For the text-containing cell, return its midpoint in [X, Y] coordinate format. 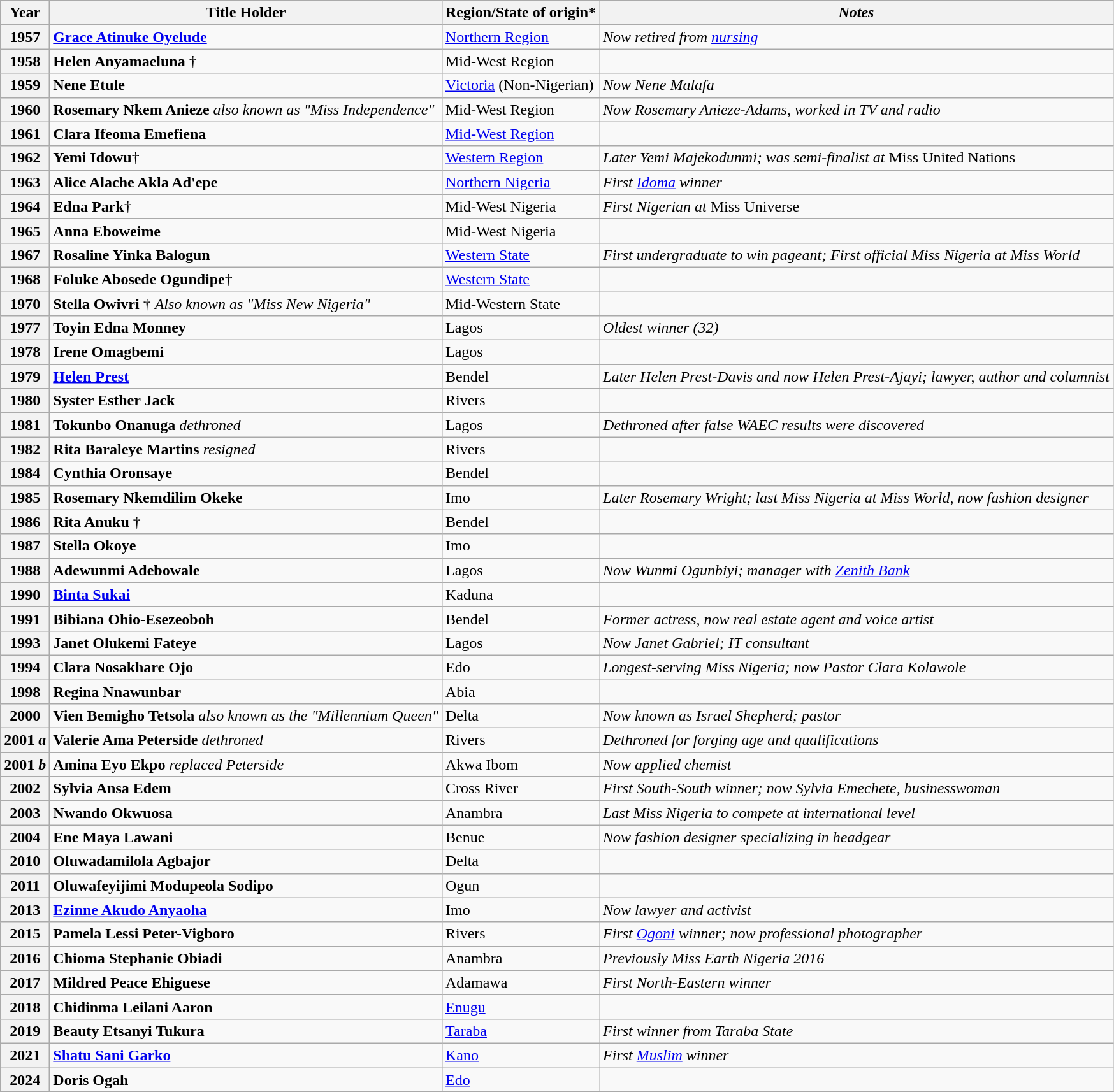
1981 [25, 425]
Taraba [520, 1031]
1958 [25, 61]
1986 [25, 522]
2010 [25, 861]
Bibiana Ohio-Esezeoboh [246, 619]
Tokunbo Onanuga dethroned [246, 425]
Helen Anyamaeluna † [246, 61]
Oluwafeyijimi Modupeola Sodipo [246, 886]
1963 [25, 182]
Rosaline Yinka Balogun [246, 255]
Yemi Idowu† [246, 158]
Shatu Sani Garko [246, 1055]
First South-South winner; now Sylvia Emechete, businesswoman [857, 789]
Toyin Edna Monney [246, 328]
Valerie Ama Peterside dethroned [246, 740]
Akwa Ibom [520, 765]
Oluwadamilola Agbajor [246, 861]
Beauty Etsanyi Tukura [246, 1031]
2024 [25, 1080]
Stella Okoye [246, 546]
Rosemary Nkemdilim Okeke [246, 498]
Syster Esther Jack [246, 401]
1967 [25, 255]
2019 [25, 1031]
First Ogoni winner; now professional photographer [857, 934]
1960 [25, 110]
Now retired from nursing [857, 37]
Edna Park† [246, 206]
Abia [520, 691]
Ogun [520, 886]
Cross River [520, 789]
2001 b [25, 765]
Last Miss Nigeria to compete at international level [857, 813]
Region/State of origin* [520, 13]
1987 [25, 546]
2011 [25, 886]
2002 [25, 789]
Previously Miss Earth Nigeria 2016 [857, 958]
Now Nene Malafa [857, 85]
Adamawa [520, 982]
2017 [25, 982]
Victoria (Non-Nigerian) [520, 85]
Dethroned after false WAEC results were discovered [857, 425]
1961 [25, 134]
Clara Nosakhare Ojo [246, 667]
Now applied chemist [857, 765]
Rosemary Nkem Anieze also known as "Miss Independence" [246, 110]
Grace Atinuke Oyelude [246, 37]
2001 a [25, 740]
Anna Eboweime [246, 231]
Now fashion designer specializing in headgear [857, 837]
Benue [520, 837]
Enugu [520, 1007]
First Muslim winner [857, 1055]
Vien Bemigho Tetsola also known as the "Millennium Queen" [246, 716]
Regina Nnawunbar [246, 691]
Nene Etule [246, 85]
Later Helen Prest-Davis and now Helen Prest-Ajayi; lawyer, author and columnist [857, 377]
1957 [25, 37]
Now lawyer and activist [857, 910]
Northern Nigeria [520, 182]
Title Holder [246, 13]
Pamela Lessi Peter-Vigboro [246, 934]
Stella Owivri † Also known as "Miss New Nigeria" [246, 304]
Kano [520, 1055]
2015 [25, 934]
1993 [25, 643]
1970 [25, 304]
Northern Region [520, 37]
1984 [25, 473]
2000 [25, 716]
1985 [25, 498]
2016 [25, 958]
Now known as Israel Shepherd; pastor [857, 716]
1994 [25, 667]
Chidinma Leilani Aaron [246, 1007]
1991 [25, 619]
Former actress, now real estate agent and voice artist [857, 619]
Year [25, 13]
Mildred Peace Ehiguese [246, 982]
Now Rosemary Anieze-Adams, worked in TV and radio [857, 110]
Adewunmi Adebowale [246, 570]
Now Wunmi Ogunbiyi; manager with Zenith Bank [857, 570]
Cynthia Oronsaye [246, 473]
1968 [25, 279]
2013 [25, 910]
1977 [25, 328]
Later Yemi Majekodunmi; was semi-finalist at Miss United Nations [857, 158]
2021 [25, 1055]
1962 [25, 158]
Mid-Western State [520, 304]
Rita Baraleye Martins resigned [246, 449]
Dethroned for forging age and qualifications [857, 740]
Janet Olukemi Fateye [246, 643]
Western Region [520, 158]
1990 [25, 594]
First Idoma winner [857, 182]
Irene Omagbemi [246, 352]
First undergraduate to win pageant; First official Miss Nigeria at Miss World [857, 255]
2018 [25, 1007]
First Nigerian at Miss Universe [857, 206]
1979 [25, 377]
Binta Sukai [246, 594]
1998 [25, 691]
Longest-serving Miss Nigeria; now Pastor Clara Kolawole [857, 667]
1980 [25, 401]
First North-Eastern winner [857, 982]
1978 [25, 352]
Amina Eyo Ekpo replaced Peterside [246, 765]
Rita Anuku † [246, 522]
Later Rosemary Wright; last Miss Nigeria at Miss World, now fashion designer [857, 498]
Notes [857, 13]
1959 [25, 85]
Foluke Abosede Ogundipe† [246, 279]
Now Janet Gabriel; IT consultant [857, 643]
Doris Ogah [246, 1080]
1982 [25, 449]
Oldest winner (32) [857, 328]
Chioma Stephanie Obiadi [246, 958]
Ezinne Akudo Anyaoha [246, 910]
Helen Prest [246, 377]
Alice Alache Akla Ad'epe [246, 182]
Sylvia Ansa Edem [246, 789]
1965 [25, 231]
1964 [25, 206]
Clara Ifeoma Emefiena [246, 134]
First winner from Taraba State [857, 1031]
1988 [25, 570]
2003 [25, 813]
Kaduna [520, 594]
Nwando Okwuosa [246, 813]
Ene Maya Lawani [246, 837]
2004 [25, 837]
